Extract the (x, y) coordinate from the center of the cell holding the provided text.  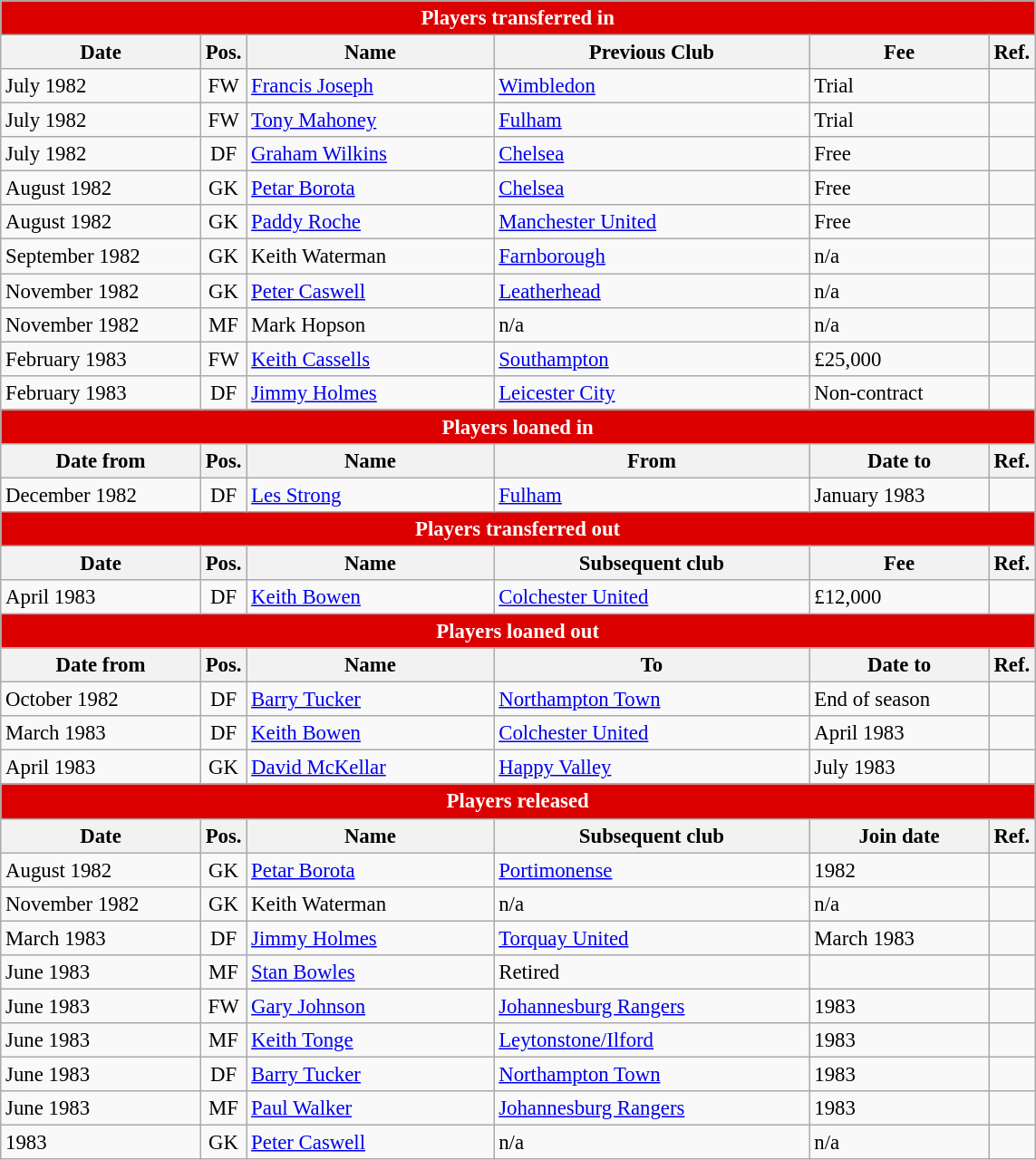
To (652, 665)
July 1983 (899, 768)
Francis Joseph (370, 86)
Leytonstone/Ilford (652, 1040)
Stan Bowles (370, 972)
Paddy Roche (370, 222)
Les Strong (370, 495)
Manchester United (652, 222)
Gary Johnson (370, 1006)
Graham Wilkins (370, 154)
Farnborough (652, 256)
£25,000 (899, 359)
Players loaned out (518, 632)
December 1982 (102, 495)
£12,000 (899, 597)
October 1982 (102, 700)
1982 (899, 870)
Wimbledon (652, 86)
January 1983 (899, 495)
Players loaned in (518, 427)
September 1982 (102, 256)
Leicester City (652, 392)
David McKellar (370, 768)
Torquay United (652, 938)
Tony Mahoney (370, 121)
Keith Cassells (370, 359)
Retired (652, 972)
Southampton (652, 359)
End of season (899, 700)
Mark Hopson (370, 324)
Non-contract (899, 392)
From (652, 461)
Players transferred in (518, 18)
Players released (518, 802)
Keith Tonge (370, 1040)
Previous Club (652, 53)
Join date (899, 836)
Portimonense (652, 870)
Players transferred out (518, 529)
Leatherhead (652, 291)
Paul Walker (370, 1108)
Happy Valley (652, 768)
